Return the [X, Y] coordinate for the center point of the cell that contains the specified text.  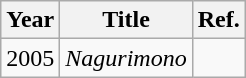
2005 [30, 58]
Nagurimono [126, 58]
Year [30, 20]
Title [126, 20]
Ref. [218, 20]
